Identify which cell holds the provided text, then report its (X, Y) central coordinate. 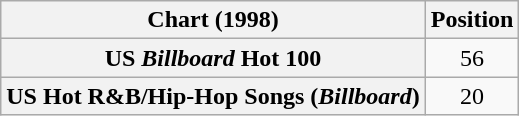
US Billboard Hot 100 (213, 58)
US Hot R&B/Hip-Hop Songs (Billboard) (213, 96)
Chart (1998) (213, 20)
Position (472, 20)
56 (472, 58)
20 (472, 96)
